Identify which cell holds the provided text, then report its [x, y] central coordinate. 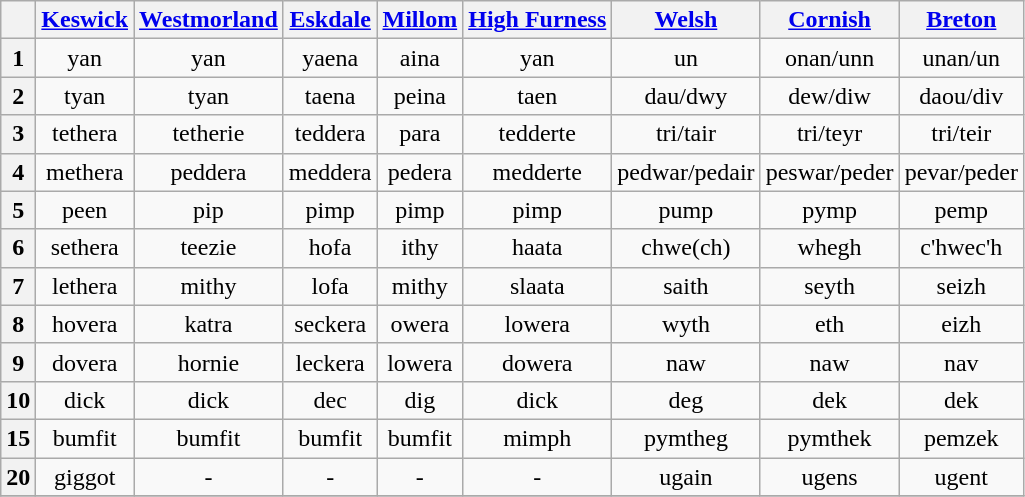
tri/tair [686, 134]
leckera [330, 362]
hovera [85, 324]
peswar/peder [830, 172]
seyth [830, 286]
seckera [330, 324]
haata [538, 248]
peina [420, 96]
lofa [330, 286]
1 [18, 58]
dec [330, 400]
deg [686, 400]
taen [538, 96]
unan/un [961, 58]
3 [18, 134]
High Furness [538, 20]
c'hwec'h [961, 248]
meddera [330, 172]
10 [18, 400]
pevar/peder [961, 172]
ugain [686, 477]
Breton [961, 20]
lethera [85, 286]
wyth [686, 324]
onan/unn [830, 58]
pymtheg [686, 438]
giggot [85, 477]
9 [18, 362]
aina [420, 58]
15 [18, 438]
7 [18, 286]
pemzek [961, 438]
yaena [330, 58]
eth [830, 324]
dig [420, 400]
2 [18, 96]
hornie [209, 362]
peddera [209, 172]
medderte [538, 172]
pip [209, 210]
teddera [330, 134]
katra [209, 324]
Westmorland [209, 20]
saith [686, 286]
pump [686, 210]
whegh [830, 248]
eizh [961, 324]
slaata [538, 286]
pedera [420, 172]
dovera [85, 362]
taena [330, 96]
6 [18, 248]
tethera [85, 134]
ugent [961, 477]
nav [961, 362]
Cornish [830, 20]
dau/dwy [686, 96]
para [420, 134]
sethera [85, 248]
methera [85, 172]
Welsh [686, 20]
pymthek [830, 438]
ugens [830, 477]
Eskdale [330, 20]
Millom [420, 20]
pemp [961, 210]
4 [18, 172]
dew/diw [830, 96]
daou/div [961, 96]
chwe(ch) [686, 248]
ithy [420, 248]
8 [18, 324]
pedwar/pedair [686, 172]
Keswick [85, 20]
tri/teir [961, 134]
tri/teyr [830, 134]
peen [85, 210]
un [686, 58]
pymp [830, 210]
tetherie [209, 134]
tedderte [538, 134]
dowera [538, 362]
hofa [330, 248]
teezie [209, 248]
mimph [538, 438]
owera [420, 324]
seizh [961, 286]
20 [18, 477]
5 [18, 210]
